Provide the [X, Y] coordinate of the cell's center where the given text is located.  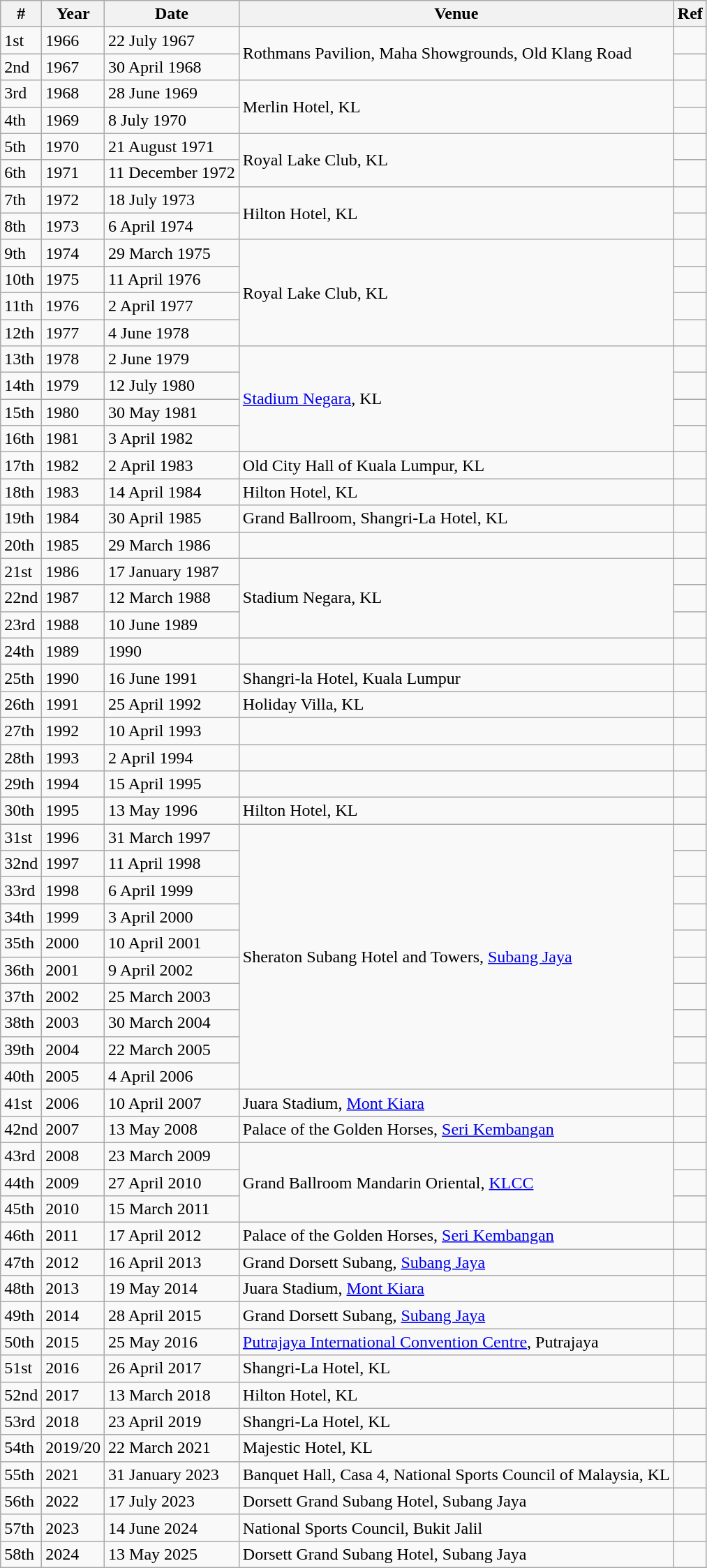
19 May 2014 [172, 1289]
Old City Hall of Kuala Lumpur, KL [456, 465]
15th [21, 412]
2019/20 [73, 1448]
18 July 1973 [172, 200]
27th [21, 731]
1991 [73, 704]
1979 [73, 386]
17 April 2012 [172, 1236]
Banquet Hall, Casa 4, National Sports Council of Malaysia, KL [456, 1474]
1988 [73, 625]
38th [21, 1023]
48th [21, 1289]
37th [21, 996]
26 April 2017 [172, 1368]
9th [21, 253]
44th [21, 1183]
10 April 2007 [172, 1103]
3rd [21, 94]
1970 [73, 147]
2013 [73, 1289]
22 March 2021 [172, 1448]
29 March 1975 [172, 253]
1973 [73, 226]
Merlin Hotel, KL [456, 107]
2018 [73, 1421]
29 March 1986 [172, 545]
1994 [73, 784]
32nd [21, 864]
10 June 1989 [172, 625]
55th [21, 1474]
Venue [456, 14]
12 March 1988 [172, 598]
1992 [73, 731]
28th [21, 757]
1996 [73, 837]
23 April 2019 [172, 1421]
2001 [73, 970]
21 August 1971 [172, 147]
50th [21, 1342]
1977 [73, 333]
41st [21, 1103]
12th [21, 333]
14 June 2024 [172, 1528]
7th [21, 200]
13 May 2008 [172, 1129]
10 April 1993 [172, 731]
1981 [73, 439]
2004 [73, 1050]
National Sports Council, Bukit Jalil [456, 1528]
2002 [73, 996]
31 March 1997 [172, 837]
1985 [73, 545]
2 April 1983 [172, 465]
13 May 2025 [172, 1554]
21st [21, 572]
34th [21, 917]
23rd [21, 625]
22 July 1967 [172, 40]
11th [21, 306]
2006 [73, 1103]
46th [21, 1236]
30 May 1981 [172, 412]
22 March 2005 [172, 1050]
1997 [73, 864]
4th [21, 120]
16 June 1991 [172, 678]
14 April 1984 [172, 492]
1987 [73, 598]
1974 [73, 253]
2012 [73, 1262]
2022 [73, 1501]
11 December 1972 [172, 173]
1982 [73, 465]
56th [21, 1501]
54th [21, 1448]
15 March 2011 [172, 1209]
1984 [73, 518]
30 April 1968 [172, 67]
2007 [73, 1129]
33rd [21, 890]
2009 [73, 1183]
18th [21, 492]
25th [21, 678]
Ref [690, 14]
31 January 2023 [172, 1474]
2003 [73, 1023]
43rd [21, 1156]
22nd [21, 598]
25 April 1992 [172, 704]
17 January 1987 [172, 572]
35th [21, 943]
6 April 1999 [172, 890]
1999 [73, 917]
1972 [73, 200]
1st [21, 40]
1966 [73, 40]
26th [21, 704]
2016 [73, 1368]
2 April 1977 [172, 306]
13th [21, 359]
28 June 1969 [172, 94]
2 April 1994 [172, 757]
1993 [73, 757]
58th [21, 1554]
17th [21, 465]
52nd [21, 1395]
10th [21, 279]
Majestic Hotel, KL [456, 1448]
Holiday Villa, KL [456, 704]
Sheraton Subang Hotel and Towers, Subang Jaya [456, 957]
47th [21, 1262]
29th [21, 784]
5th [21, 147]
1969 [73, 120]
2005 [73, 1076]
20th [21, 545]
2023 [73, 1528]
1989 [73, 651]
40th [21, 1076]
49th [21, 1315]
4 June 1978 [172, 333]
13 May 1996 [172, 811]
11 April 1976 [172, 279]
1971 [73, 173]
36th [21, 970]
6th [21, 173]
30th [21, 811]
1976 [73, 306]
1998 [73, 890]
Date [172, 14]
11 April 1998 [172, 864]
42nd [21, 1129]
Grand Ballroom Mandarin Oriental, KLCC [456, 1182]
Grand Ballroom, Shangri-La Hotel, KL [456, 518]
24th [21, 651]
9 April 2002 [172, 970]
16th [21, 439]
25 March 2003 [172, 996]
Year [73, 14]
19th [21, 518]
12 July 1980 [172, 386]
3 April 2000 [172, 917]
8 July 1970 [172, 120]
15 April 1995 [172, 784]
23 March 2009 [172, 1156]
2010 [73, 1209]
57th [21, 1528]
25 May 2016 [172, 1342]
# [21, 14]
Putrajaya International Convention Centre, Putrajaya [456, 1342]
1983 [73, 492]
1967 [73, 67]
1986 [73, 572]
2000 [73, 943]
3 April 1982 [172, 439]
2014 [73, 1315]
51st [21, 1368]
6 April 1974 [172, 226]
2nd [21, 67]
2 June 1979 [172, 359]
Shangri-la Hotel, Kuala Lumpur [456, 678]
1980 [73, 412]
45th [21, 1209]
1968 [73, 94]
30 March 2004 [172, 1023]
31st [21, 837]
53rd [21, 1421]
1995 [73, 811]
2008 [73, 1156]
13 March 2018 [172, 1395]
1975 [73, 279]
1978 [73, 359]
2017 [73, 1395]
28 April 2015 [172, 1315]
2015 [73, 1342]
10 April 2001 [172, 943]
Rothmans Pavilion, Maha Showgrounds, Old Klang Road [456, 54]
2024 [73, 1554]
14th [21, 386]
17 July 2023 [172, 1501]
2021 [73, 1474]
39th [21, 1050]
2011 [73, 1236]
16 April 2013 [172, 1262]
8th [21, 226]
4 April 2006 [172, 1076]
30 April 1985 [172, 518]
27 April 2010 [172, 1183]
